From the cell containing the given text, extract its center point as (x, y) coordinate. 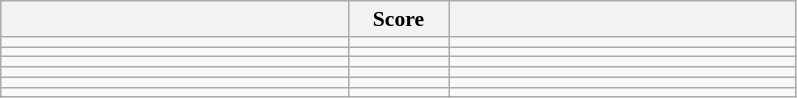
Score (398, 19)
